From the cell containing the given text, extract its center point as (x, y) coordinate. 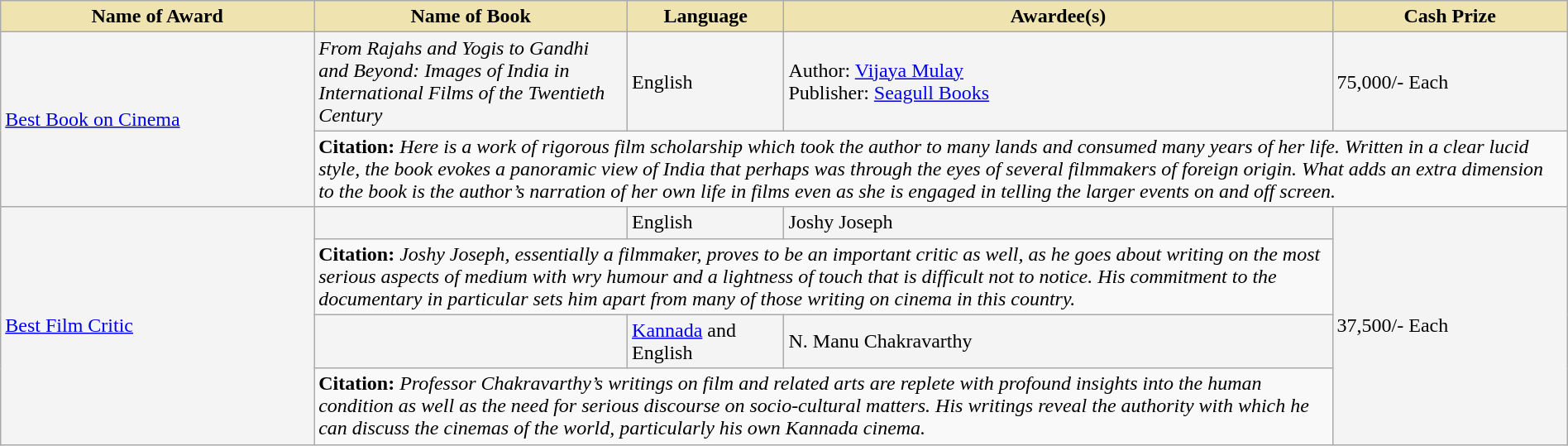
Best Film Critic (157, 326)
N. Manu Chakravarthy (1059, 341)
Language (706, 17)
Best Book on Cinema (157, 119)
Joshy Joseph (1059, 223)
Name of Award (157, 17)
From Rajahs and Yogis to Gandhi and Beyond: Images of India in International Films of the Twentieth Century (471, 81)
Awardee(s) (1059, 17)
37,500/- Each (1450, 326)
Name of Book (471, 17)
Kannada and English (706, 341)
Author: Vijaya MulayPublisher: Seagull Books (1059, 81)
75,000/- Each (1450, 81)
Cash Prize (1450, 17)
